Identify which cell holds the provided text, then report its (x, y) central coordinate. 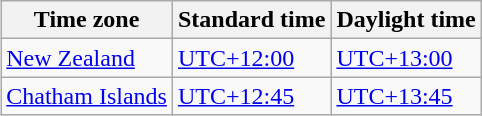
New Zealand (87, 58)
Chatham Islands (87, 96)
UTC+12:00 (251, 58)
UTC+13:00 (406, 58)
Standard time (251, 20)
UTC+12:45 (251, 96)
UTC+13:45 (406, 96)
Daylight time (406, 20)
Time zone (87, 20)
